Extract the (X, Y) coordinate from the center of the cell holding the provided text.  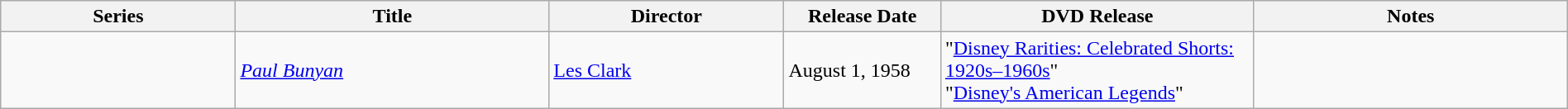
"Disney Rarities: Celebrated Shorts: 1920s–1960s" "Disney's American Legends" (1097, 70)
Paul Bunyan (392, 70)
Les Clark (667, 70)
Series (118, 17)
Notes (1411, 17)
August 1, 1958 (862, 70)
Release Date (862, 17)
Title (392, 17)
DVD Release (1097, 17)
Director (667, 17)
